Return the (x, y) coordinate for the center point of the cell that contains the specified text.  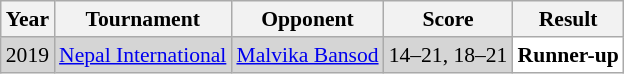
Score (448, 19)
Tournament (142, 19)
2019 (28, 55)
14–21, 18–21 (448, 55)
Year (28, 19)
Malvika Bansod (307, 55)
Result (568, 19)
Opponent (307, 19)
Nepal International (142, 55)
Runner-up (568, 55)
